From the cell containing the given text, extract its center point as [x, y] coordinate. 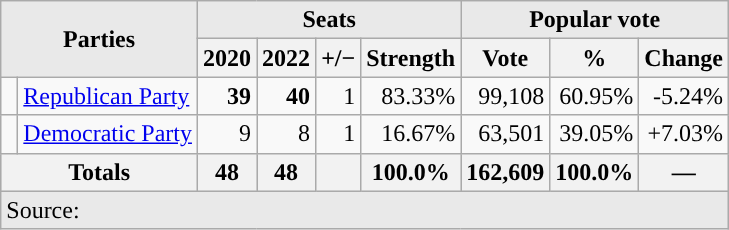
60.95% [594, 96]
16.67% [411, 134]
Republican Party [108, 96]
Totals [100, 172]
Source: [365, 210]
+/− [338, 58]
Parties [100, 39]
Seats [328, 20]
83.33% [411, 96]
Popular vote [595, 20]
Vote [506, 58]
2020 [226, 58]
40 [286, 96]
8 [286, 134]
99,108 [506, 96]
-5.24% [684, 96]
% [594, 58]
39 [226, 96]
+7.03% [684, 134]
9 [226, 134]
— [684, 172]
Democratic Party [108, 134]
162,609 [506, 172]
39.05% [594, 134]
63,501 [506, 134]
Change [684, 58]
Strength [411, 58]
2022 [286, 58]
